Pinpoint the cell where the given text exists, returning its [x, y] midpoint coordinate. 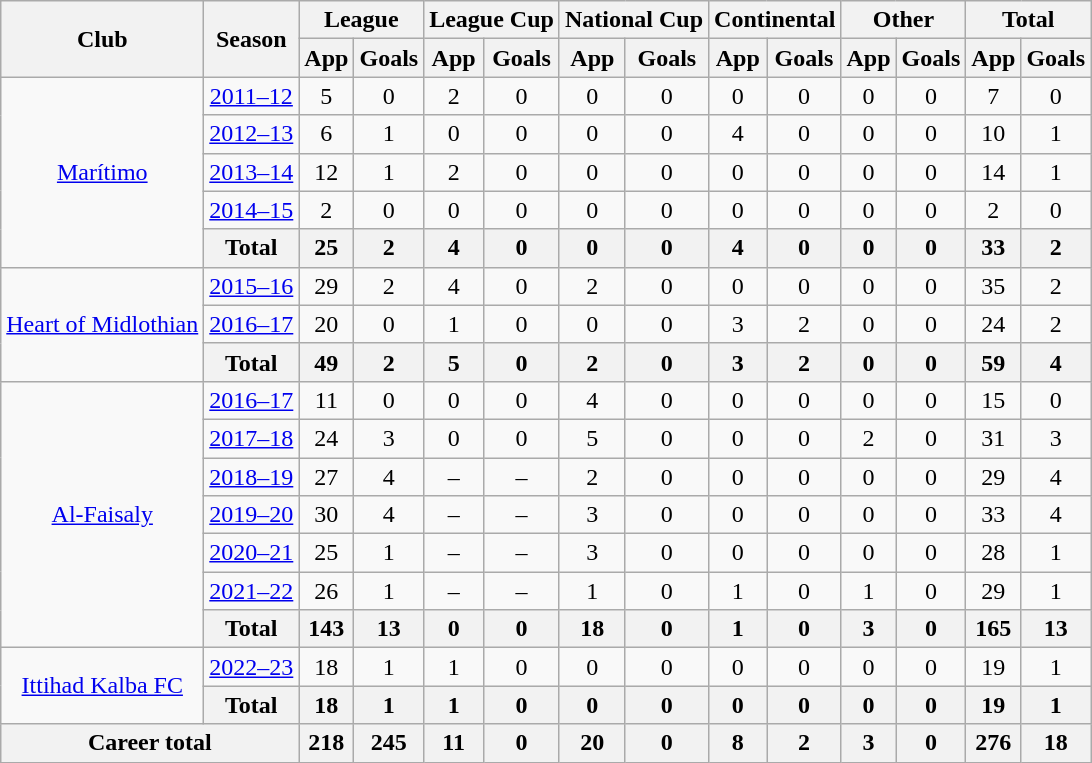
Al-Faisaly [102, 514]
National Cup [634, 20]
2018–19 [252, 477]
12 [326, 172]
Heart of Midlothian [102, 324]
Career total [150, 743]
31 [994, 438]
Season [252, 39]
14 [994, 172]
28 [994, 553]
6 [326, 134]
Continental [775, 20]
2012–13 [252, 134]
Marítimo [102, 172]
League Cup [492, 20]
30 [326, 515]
26 [326, 591]
2013–14 [252, 172]
2014–15 [252, 210]
Other [904, 20]
245 [389, 743]
15 [994, 400]
143 [326, 629]
2019–20 [252, 515]
2020–21 [252, 553]
2011–12 [252, 96]
Club [102, 39]
7 [994, 96]
35 [994, 286]
2022–23 [252, 667]
2017–18 [252, 438]
218 [326, 743]
49 [326, 362]
59 [994, 362]
165 [994, 629]
Ittihad Kalba FC [102, 686]
2021–22 [252, 591]
276 [994, 743]
2015–16 [252, 286]
27 [326, 477]
League [362, 20]
10 [994, 134]
8 [738, 743]
